Search for the cell housing the specified text and yield its [x, y] center coordinate. 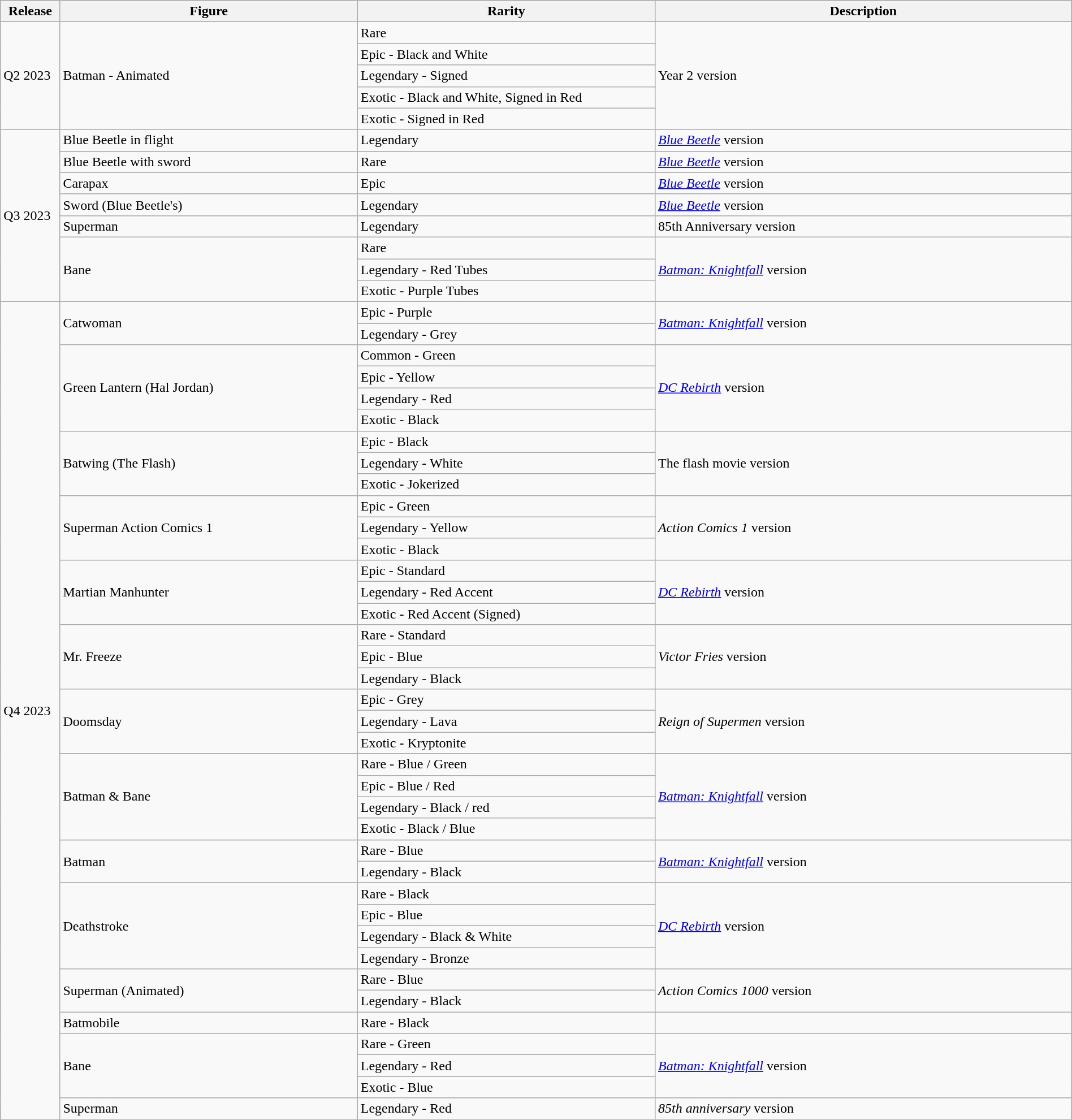
Q3 2023 [31, 215]
Legendary - Bronze [506, 958]
Description [863, 11]
Batmobile [209, 1023]
Legendary - Signed [506, 76]
Exotic - Blue [506, 1087]
Reign of Supermen version [863, 721]
Rare - Blue / Green [506, 764]
Doomsday [209, 721]
Legendary - Black & White [506, 936]
Superman Action Comics 1 [209, 527]
Q2 2023 [31, 76]
Legendary - Grey [506, 334]
Legendary - Black / red [506, 807]
Epic - Black [506, 442]
Superman (Animated) [209, 991]
Exotic - Signed in Red [506, 119]
Rare - Green [506, 1044]
Carapax [209, 183]
Rarity [506, 11]
Exotic - Purple Tubes [506, 291]
Year 2 version [863, 76]
Action Comics 1 version [863, 527]
Exotic - Red Accent (Signed) [506, 613]
Martian Manhunter [209, 592]
Epic - Standard [506, 570]
Epic - Green [506, 506]
Epic [506, 183]
Blue Beetle with sword [209, 162]
Legendary - White [506, 463]
Exotic - Kryptonite [506, 743]
Action Comics 1000 version [863, 991]
Exotic - Jokerized [506, 485]
Common - Green [506, 356]
Batman [209, 861]
Epic - Blue / Red [506, 786]
Legendary - Red Tubes [506, 270]
Green Lantern (Hal Jordan) [209, 388]
Legendary - Red Accent [506, 592]
Victor Fries version [863, 657]
Epic - Yellow [506, 377]
Figure [209, 11]
Batman - Animated [209, 76]
Release [31, 11]
Exotic - Black and White, Signed in Red [506, 97]
Epic - Grey [506, 700]
Epic - Black and White [506, 54]
Deathstroke [209, 926]
Exotic - Black / Blue [506, 829]
85th Anniversary version [863, 226]
Rare - Standard [506, 635]
Batwing (The Flash) [209, 463]
Legendary - Yellow [506, 527]
Batman & Bane [209, 797]
Blue Beetle in flight [209, 140]
The flash movie version [863, 463]
Sword (Blue Beetle's) [209, 205]
Legendary - Lava [506, 721]
85th anniversary version [863, 1109]
Catwoman [209, 323]
Epic - Purple [506, 313]
Q4 2023 [31, 711]
Mr. Freeze [209, 657]
